Scan for the cell matching the given text and deliver its [X, Y] coordinate at center. 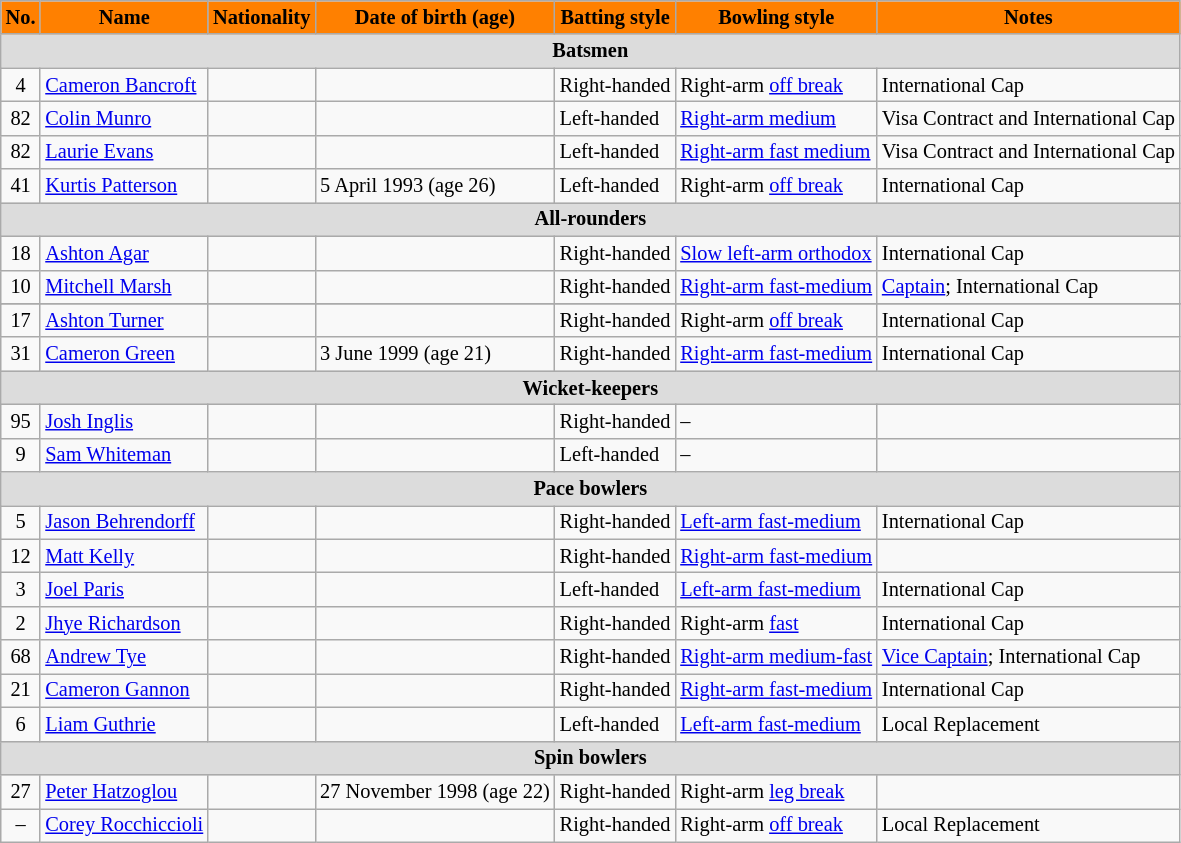
All-rounders [590, 219]
5 [21, 522]
Kurtis Patterson [124, 186]
5 April 1993 (age 26) [435, 186]
Batsmen [590, 51]
Ashton Agar [124, 253]
Date of birth (age) [435, 17]
Batting style [616, 17]
3 [21, 589]
Matt Kelly [124, 556]
Vice Captain; International Cap [1028, 657]
9 [21, 455]
Josh Inglis [124, 421]
17 [21, 320]
Andrew Tye [124, 657]
2 [21, 623]
Cameron Green [124, 354]
Mitchell Marsh [124, 287]
Spin bowlers [590, 758]
31 [21, 354]
Name [124, 17]
18 [21, 253]
Corey Rocchiccioli [124, 825]
Bowling style [776, 17]
Joel Paris [124, 589]
Right-arm fast medium [776, 152]
Right-arm fast [776, 623]
Cameron Bancroft [124, 85]
Ashton Turner [124, 320]
Colin Munro [124, 118]
27 November 1998 (age 22) [435, 791]
Captain; International Cap [1028, 287]
Jhye Richardson [124, 623]
41 [21, 186]
68 [21, 657]
Pace bowlers [590, 489]
12 [21, 556]
Sam Whiteman [124, 455]
Cameron Gannon [124, 690]
Slow left-arm orthodox [776, 253]
Right-arm medium [776, 118]
4 [21, 85]
21 [21, 690]
Wicket-keepers [590, 388]
6 [21, 724]
3 June 1999 (age 21) [435, 354]
95 [21, 421]
10 [21, 287]
Liam Guthrie [124, 724]
27 [21, 791]
Right-arm medium-fast [776, 657]
Peter Hatzoglou [124, 791]
Notes [1028, 17]
Right-arm leg break [776, 791]
No. [21, 17]
Nationality [262, 17]
Laurie Evans [124, 152]
Jason Behrendorff [124, 522]
